Locate the cell with the specified text and output its (x, y) center coordinate. 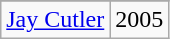
2005 (140, 20)
Jay Cutler (56, 20)
